Determine the [X, Y] coordinate at the center of the cell enclosing the given text.  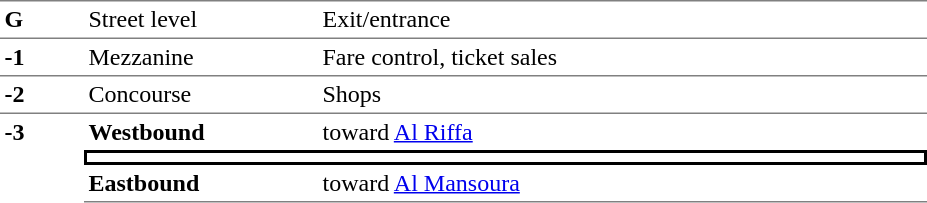
Exit/entrance [622, 20]
-2 [42, 94]
G [42, 20]
-3 [42, 157]
Concourse [201, 94]
Shops [622, 94]
Westbound [201, 131]
Fare control, ticket sales [622, 58]
toward Al Mansoura [622, 184]
Street level [201, 20]
Mezzanine [201, 58]
toward Al Riffa [622, 131]
Eastbound [201, 184]
-1 [42, 58]
